From the cell containing the given text, extract its center point as (X, Y) coordinate. 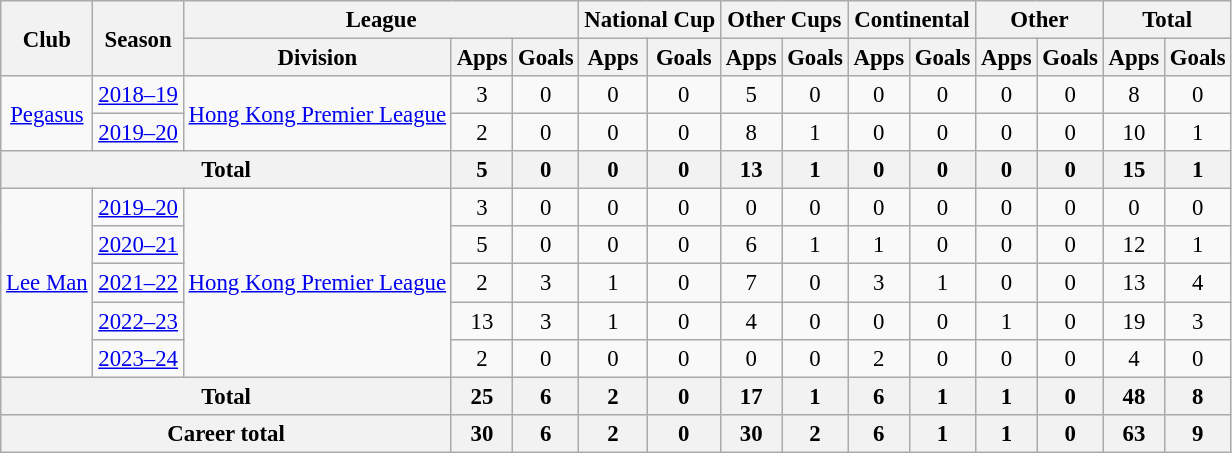
National Cup (650, 20)
Other (1040, 20)
Career total (226, 433)
17 (752, 396)
League (381, 20)
9 (1198, 433)
2021–22 (138, 283)
7 (752, 283)
15 (1134, 170)
2018–19 (138, 95)
Continental (912, 20)
12 (1134, 245)
Pegasus (47, 114)
10 (1134, 133)
Other Cups (785, 20)
Club (47, 38)
48 (1134, 396)
Season (138, 38)
63 (1134, 433)
Lee Man (47, 283)
19 (1134, 321)
2023–24 (138, 358)
2022–23 (138, 321)
25 (482, 396)
Division (317, 58)
2020–21 (138, 245)
